Identify which cell holds the provided text, then report its [X, Y] central coordinate. 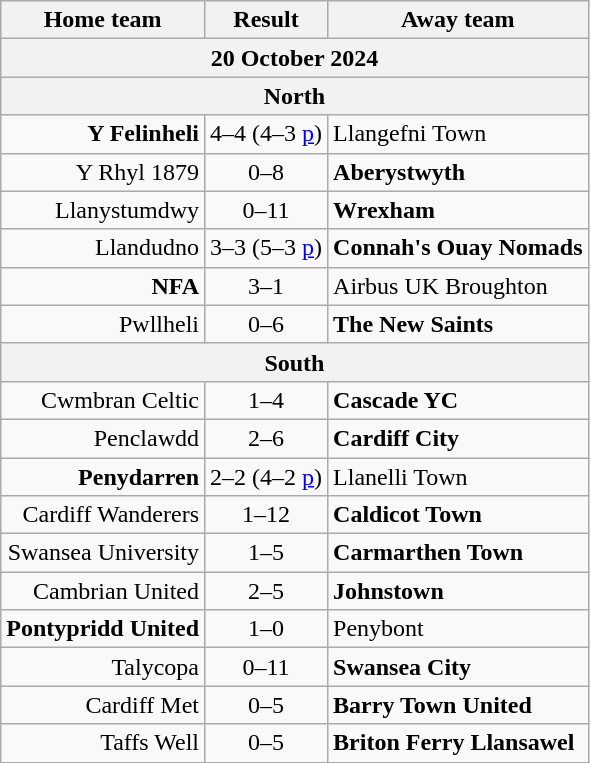
2–2 (4–2 p) [266, 477]
Llandudno [103, 248]
3–1 [266, 286]
Home team [103, 20]
Llanelli Town [458, 477]
Y Felinheli [103, 134]
Llangefni Town [458, 134]
3–3 (5–3 p) [266, 248]
Airbus UK Broughton [458, 286]
Aberystwyth [458, 172]
Pontypridd United [103, 629]
Connah's Ouay Nomads [458, 248]
Taffs Well [103, 743]
1–0 [266, 629]
Penclawdd [103, 438]
Y Rhyl 1879 [103, 172]
1–12 [266, 515]
Talycopa [103, 667]
Penydarren [103, 477]
Briton Ferry Llansawel [458, 743]
Cascade YC [458, 400]
2–6 [266, 438]
South [294, 362]
Cardiff Wanderers [103, 515]
2–5 [266, 591]
20 October 2024 [294, 58]
NFA [103, 286]
Carmarthen Town [458, 553]
1–5 [266, 553]
Result [266, 20]
Swansea City [458, 667]
4–4 (4–3 p) [266, 134]
0–8 [266, 172]
Cambrian United [103, 591]
Swansea University [103, 553]
Cardiff Met [103, 705]
Penybont [458, 629]
Caldicot Town [458, 515]
Johnstown [458, 591]
Barry Town United [458, 705]
Llanystumdwy [103, 210]
Away team [458, 20]
The New Saints [458, 324]
Cwmbran Celtic [103, 400]
Cardiff City [458, 438]
1–4 [266, 400]
Pwllheli [103, 324]
0–6 [266, 324]
Wrexham [458, 210]
North [294, 96]
